From the cell containing the given text, extract its center point as (X, Y) coordinate. 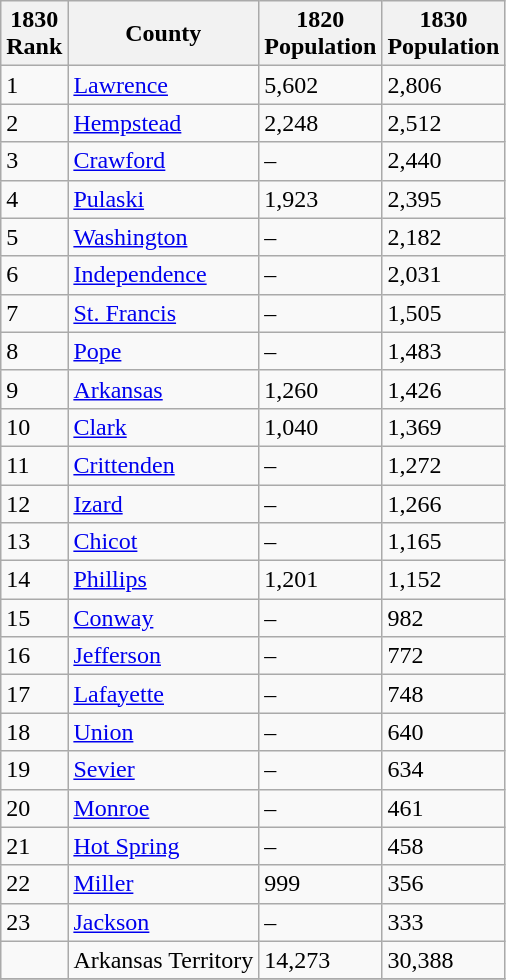
Chicot (164, 542)
2,395 (444, 199)
Washington (164, 237)
Jefferson (164, 656)
5 (34, 237)
1,266 (444, 503)
1,272 (444, 465)
14 (34, 580)
Crawford (164, 161)
Arkansas (164, 389)
Pulaski (164, 199)
1,152 (444, 580)
16 (34, 656)
1,040 (320, 427)
8 (34, 351)
12 (34, 503)
356 (444, 884)
Arkansas Territory (164, 960)
Clark (164, 427)
634 (444, 770)
22 (34, 884)
20 (34, 808)
461 (444, 808)
10 (34, 427)
458 (444, 846)
2 (34, 123)
7 (34, 313)
1830Rank (34, 34)
Lawrence (164, 85)
2,031 (444, 275)
Conway (164, 618)
15 (34, 618)
748 (444, 694)
1,165 (444, 542)
23 (34, 922)
Phillips (164, 580)
Hot Spring (164, 846)
772 (444, 656)
19 (34, 770)
1,260 (320, 389)
2,440 (444, 161)
18 (34, 732)
Lafayette (164, 694)
982 (444, 618)
1,923 (320, 199)
4 (34, 199)
Union (164, 732)
17 (34, 694)
3 (34, 161)
1830Population (444, 34)
Pope (164, 351)
5,602 (320, 85)
2,248 (320, 123)
999 (320, 884)
Miller (164, 884)
11 (34, 465)
1,426 (444, 389)
Independence (164, 275)
2,512 (444, 123)
Hempstead (164, 123)
1820Population (320, 34)
St. Francis (164, 313)
13 (34, 542)
Izard (164, 503)
2,182 (444, 237)
1 (34, 85)
333 (444, 922)
2,806 (444, 85)
21 (34, 846)
Jackson (164, 922)
Sevier (164, 770)
1,369 (444, 427)
14,273 (320, 960)
1,483 (444, 351)
County (164, 34)
1,505 (444, 313)
1,201 (320, 580)
640 (444, 732)
Crittenden (164, 465)
Monroe (164, 808)
6 (34, 275)
30,388 (444, 960)
9 (34, 389)
